Search for the cell housing the specified text and yield its [x, y] center coordinate. 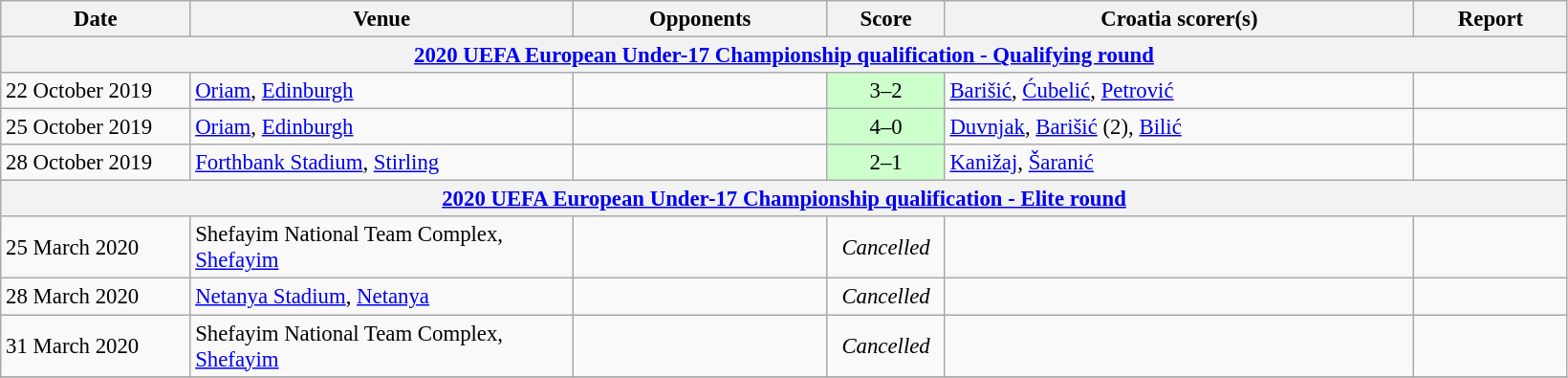
Forthbank Stadium, Stirling [382, 163]
2020 UEFA European Under-17 Championship qualification - Qualifying round [784, 56]
Duvnjak, Barišić (2), Bilić [1180, 127]
22 October 2019 [96, 91]
28 October 2019 [96, 163]
Score [885, 19]
28 March 2020 [96, 297]
25 October 2019 [96, 127]
Kanižaj, Šaranić [1180, 163]
Croatia scorer(s) [1180, 19]
Date [96, 19]
25 March 2020 [96, 247]
4–0 [885, 127]
Opponents [700, 19]
Barišić, Ćubelić, Petrović [1180, 91]
Netanya Stadium, Netanya [382, 297]
3–2 [885, 91]
Report [1492, 19]
31 March 2020 [96, 346]
2020 UEFA European Under-17 Championship qualification - Elite round [784, 199]
Venue [382, 19]
2–1 [885, 163]
